For the text-containing cell, return its midpoint in (x, y) coordinate format. 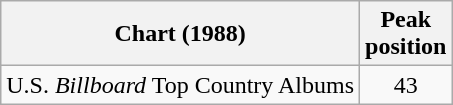
43 (406, 85)
Peakposition (406, 34)
Chart (1988) (180, 34)
U.S. Billboard Top Country Albums (180, 85)
